From the cell containing the given text, extract its center point as [x, y] coordinate. 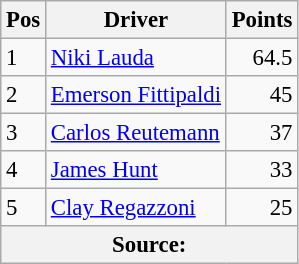
1 [24, 58]
Pos [24, 20]
45 [262, 95]
64.5 [262, 58]
Emerson Fittipaldi [136, 95]
3 [24, 133]
Clay Regazzoni [136, 208]
37 [262, 133]
Points [262, 20]
Carlos Reutemann [136, 133]
2 [24, 95]
4 [24, 170]
5 [24, 208]
25 [262, 208]
33 [262, 170]
Niki Lauda [136, 58]
Source: [150, 245]
Driver [136, 20]
James Hunt [136, 170]
